Capture the cell that displays the provided text and extract its [X, Y] central coordinate. 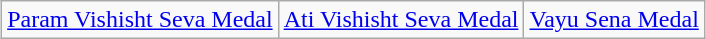
Ati Vishisht Seva Medal [401, 20]
Vayu Sena Medal [614, 20]
Param Vishisht Seva Medal [140, 20]
